Detect which cell encompasses the target text, then output its [X, Y] center coordinate. 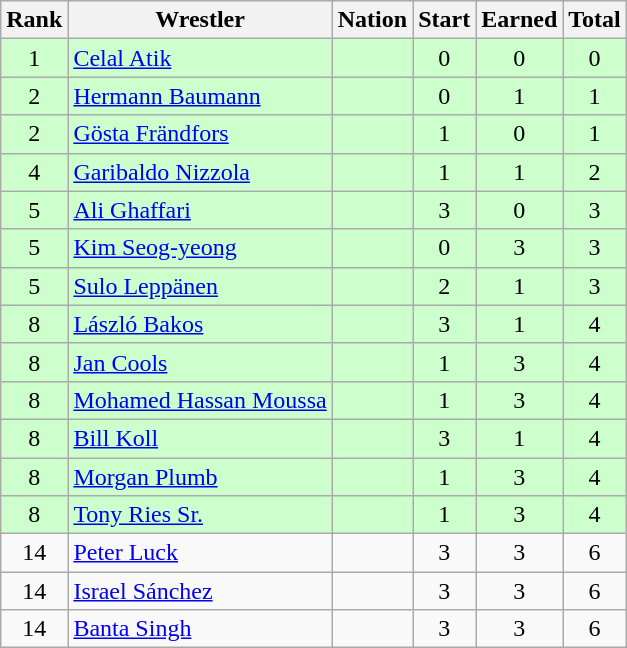
Kim Seog-yeong [200, 248]
Total [595, 20]
Mohamed Hassan Moussa [200, 400]
Rank [34, 20]
Bill Koll [200, 438]
Wrestler [200, 20]
Nation [372, 20]
Peter Luck [200, 553]
Israel Sánchez [200, 591]
Jan Cools [200, 362]
Sulo Leppänen [200, 286]
Tony Ries Sr. [200, 515]
Hermann Baumann [200, 96]
Earned [520, 20]
Gösta Frändfors [200, 134]
Garibaldo Nizzola [200, 172]
László Bakos [200, 324]
Ali Ghaffari [200, 210]
Start [444, 20]
Celal Atik [200, 58]
Morgan Plumb [200, 477]
Banta Singh [200, 629]
